For the text-containing cell, return its midpoint in [x, y] coordinate format. 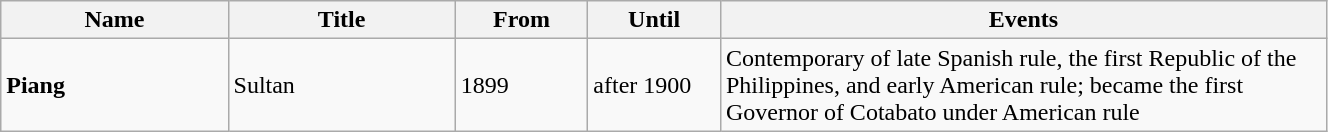
Events [1023, 20]
Sultan [342, 85]
Until [654, 20]
1899 [522, 85]
after 1900 [654, 85]
From [522, 20]
Title [342, 20]
Name [114, 20]
Piang [114, 85]
